Return the [X, Y] coordinate for the center point of the cell that contains the specified text.  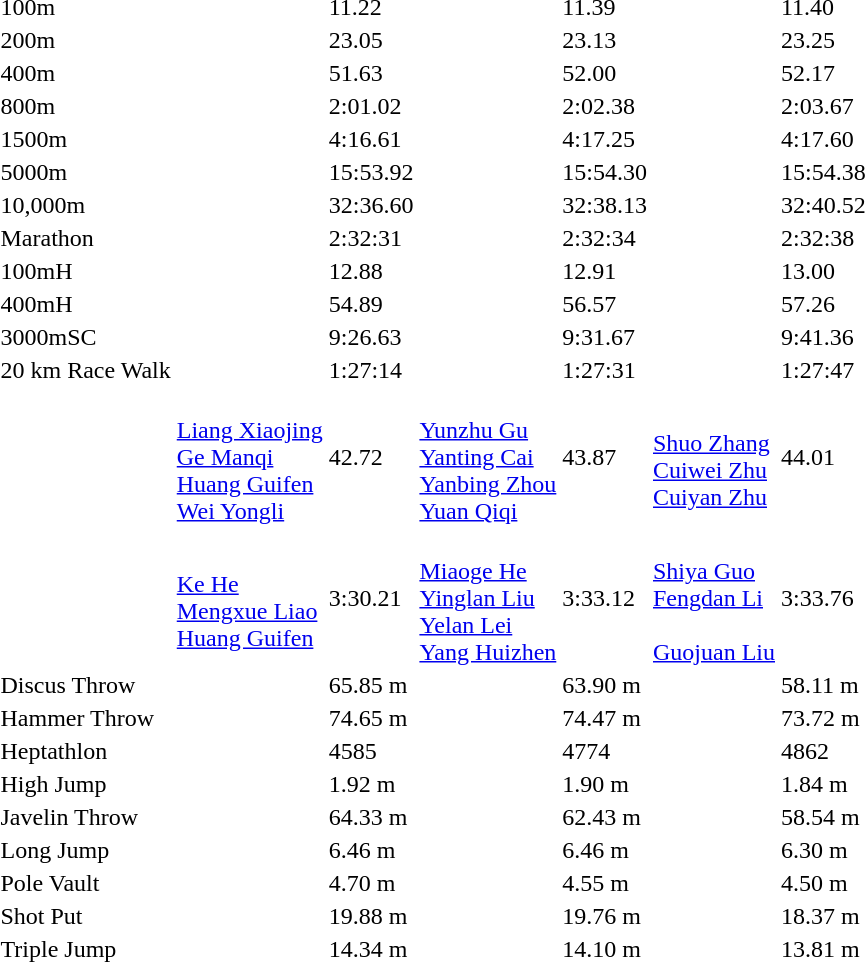
54.89 [371, 304]
1:27:14 [371, 370]
19.76 m [605, 916]
9:31.67 [605, 337]
9:26.63 [371, 337]
2:32:31 [371, 238]
23.05 [371, 40]
19.88 m [371, 916]
4.55 m [605, 883]
51.63 [371, 73]
23.13 [605, 40]
64.33 m [371, 817]
15:53.92 [371, 172]
1.92 m [371, 784]
4585 [371, 751]
Yunzhu GuYanting CaiYanbing ZhouYuan Qiqi [488, 457]
56.57 [605, 304]
4:17.25 [605, 139]
3:33.12 [605, 598]
Shuo ZhangCuiwei ZhuCuiyan Zhu [714, 457]
1.90 m [605, 784]
15:54.30 [605, 172]
62.43 m [605, 817]
32:36.60 [371, 205]
Miaoge HeYinglan LiuYelan LeiYang Huizhen [488, 598]
Ke HeMengxue LiaoHuang Guifen [250, 598]
Shiya GuoFengdan LiGuojuan Liu [714, 598]
32:38.13 [605, 205]
4:16.61 [371, 139]
1:27:31 [605, 370]
12.88 [371, 271]
65.85 m [371, 685]
12.91 [605, 271]
74.47 m [605, 718]
4.70 m [371, 883]
2:02.38 [605, 106]
2:01.02 [371, 106]
74.65 m [371, 718]
43.87 [605, 457]
63.90 m [605, 685]
3:30.21 [371, 598]
52.00 [605, 73]
2:32:34 [605, 238]
4774 [605, 751]
Liang XiaojingGe ManqiHuang GuifenWei Yongli [250, 457]
42.72 [371, 457]
